Search for the cell housing the specified text and yield its [x, y] center coordinate. 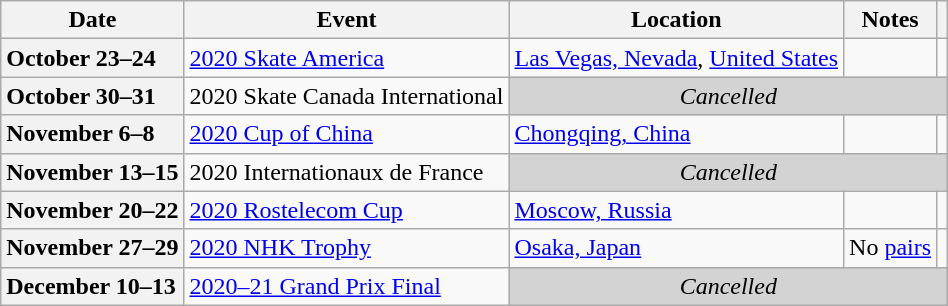
Osaka, Japan [676, 248]
2020–21 Grand Prix Final [346, 286]
Las Vegas, Nevada, United States [676, 58]
November 20–22 [92, 210]
Event [346, 20]
Notes [890, 20]
2020 Rostelecom Cup [346, 210]
October 23–24 [92, 58]
2020 Skate America [346, 58]
November 13–15 [92, 172]
2020 Internationaux de France [346, 172]
December 10–13 [92, 286]
Moscow, Russia [676, 210]
2020 Skate Canada International [346, 96]
No pairs [890, 248]
October 30–31 [92, 96]
Location [676, 20]
November 6–8 [92, 134]
2020 NHK Trophy [346, 248]
Chongqing, China [676, 134]
Date [92, 20]
November 27–29 [92, 248]
2020 Cup of China [346, 134]
